From the cell containing the given text, extract its center point as (X, Y) coordinate. 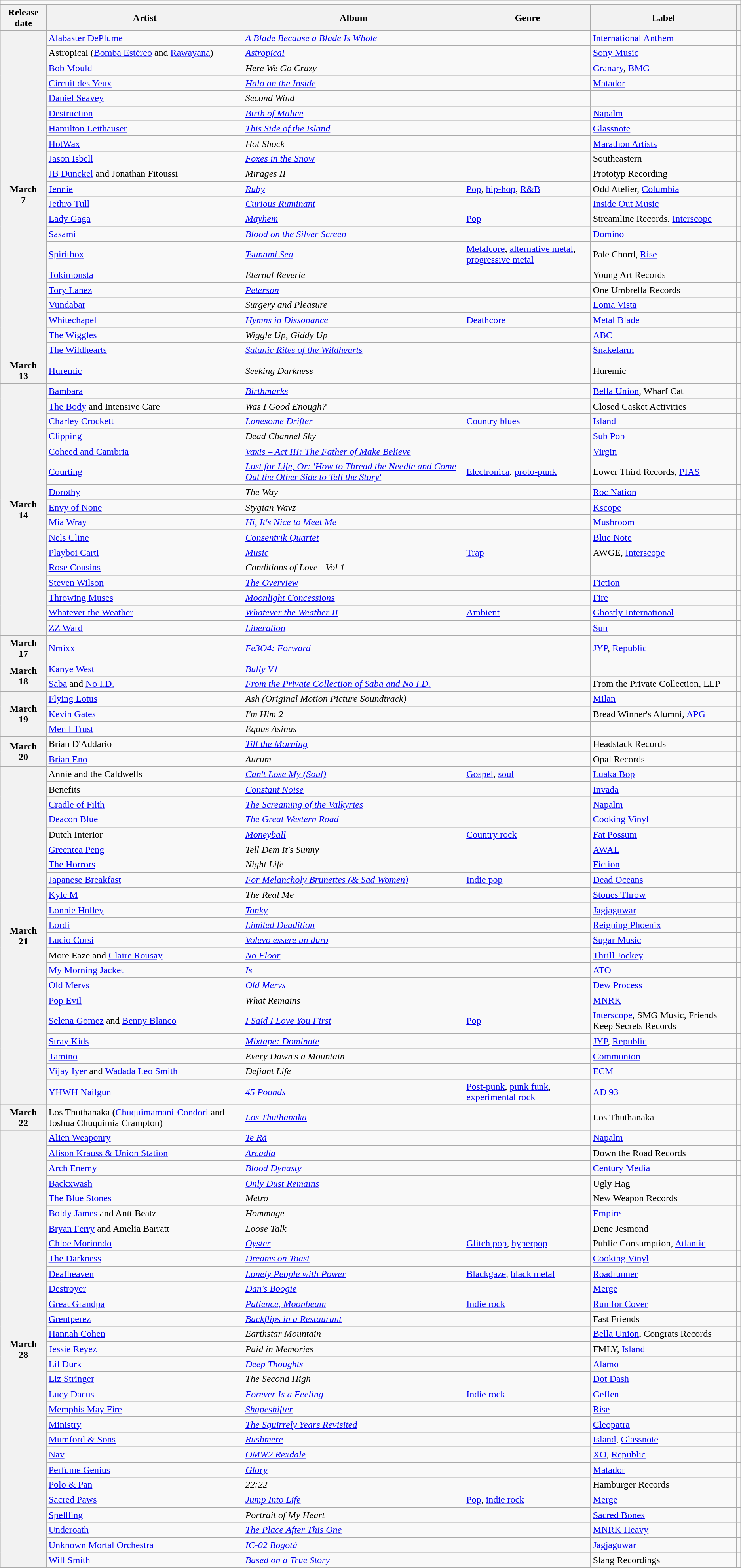
Mumford & Sons (145, 1439)
Memphis May Fire (145, 1409)
Japanese Breakfast (145, 880)
Dutch Interior (145, 834)
Bully V1 (354, 669)
Jump Into Life (354, 1500)
Birthmarks (354, 391)
The Wildhearts (145, 350)
Coheed and Cambria (145, 451)
Genre (527, 17)
Country blues (527, 421)
Music (354, 553)
Geffen (663, 1394)
Grentperez (145, 1319)
Pale Chord, Rise (663, 254)
Tonky (354, 910)
Alien Weaponry (145, 1138)
Satanic Rites of the Wildhearts (354, 350)
Only Dust Remains (354, 1183)
Mixtape: Dominate (354, 1041)
Sacred Paws (145, 1500)
Selena Gomez and Benny Blanco (145, 1021)
Peterson (354, 290)
Hannah Cohen (145, 1334)
The Wiggles (145, 335)
Conditions of Love - Vol 1 (354, 568)
Brian Eno (145, 759)
Lust for Life, Or: 'How to Thread the Needle and Come Out the Other Side to Tell the Story' (354, 472)
Thrill Jockey (663, 955)
Loose Talk (354, 1228)
Snakefarm (663, 350)
Headstack Records (663, 744)
For Melancholy Brunettes (& Sad Women) (354, 880)
Interscope, SMG Music, Friends Keep Secrets Records (663, 1021)
MNRK Heavy (663, 1530)
Foxes in the Snow (354, 158)
Slang Recordings (663, 1560)
Alabaster DePlume (145, 38)
Seeking Darkness (354, 371)
Courting (145, 472)
Lordi (145, 925)
Whatever the Weather (145, 613)
Communion (663, 1056)
JB Dunckel and Jonathan Fitoussi (145, 173)
Ghostly International (663, 613)
Nels Cline (145, 537)
Stygian Wavz (354, 507)
The Place After This One (354, 1530)
Luaka Bop (663, 774)
March13 (23, 371)
International Anthem (663, 38)
Portrait of My Heart (354, 1515)
Alison Krauss & Union Station (145, 1153)
Milan (663, 699)
Saba and No I.D. (145, 684)
45 Pounds (354, 1092)
Brian D'Addario (145, 744)
Backxwash (145, 1183)
Earthstar Mountain (354, 1334)
Blood Dynasty (354, 1168)
Arcadia (354, 1153)
Virgin (663, 451)
AD 93 (663, 1092)
Men I Trust (145, 729)
MNRK (663, 1000)
More Eaze and Claire Rousay (145, 955)
Hot Shock (354, 143)
Ash (Original Motion Picture Soundtrack) (354, 699)
March7 (23, 194)
Dead Channel Sky (354, 436)
Oyster (354, 1244)
Label (663, 17)
From the Private Collection of Saba and No I.D. (354, 684)
Greentea Peng (145, 850)
Clipping (145, 436)
Lucio Corsi (145, 940)
The Great Western Road (354, 819)
Great Grandpa (145, 1304)
Lil Durk (145, 1364)
March19 (23, 714)
Can't Lose My (Soul) (354, 774)
Inside Out Music (663, 204)
Based on a True Story (354, 1560)
FMLY, Island (663, 1349)
Spiritbox (145, 254)
Destroyer (145, 1289)
Mayhem (354, 219)
Domino (663, 234)
Post-punk, punk funk, experimental rock (527, 1092)
Tory Lanez (145, 290)
ABC (663, 335)
Down the Road Records (663, 1153)
ECM (663, 1071)
Steven Wilson (145, 583)
Album (354, 17)
No Floor (354, 955)
Bambara (145, 391)
Trap (527, 553)
Bryan Ferry and Amelia Barratt (145, 1228)
Stones Throw (663, 895)
Blood on the Silver Screen (354, 234)
Deathcore (527, 320)
OMW2 Rexdale (354, 1454)
Bella Union, Wharf Cat (663, 391)
Century Media (663, 1168)
Dot Dash (663, 1379)
Hymns in Dissonance (354, 320)
Roc Nation (663, 492)
Chloe Moriondo (145, 1244)
IC-02 Bogotá (354, 1545)
Volevo essere un duro (354, 940)
Eternal Reverie (354, 275)
Granary, BMG (663, 68)
Opal Records (663, 759)
Astropical (354, 53)
Vundabar (145, 305)
Dead Oceans (663, 880)
Surgery and Pleasure (354, 305)
Sony Music (663, 53)
AWGE, Interscope (663, 553)
Marathon Artists (663, 143)
Mirages II (354, 173)
Run for Cover (663, 1304)
Nav (145, 1454)
Lonesome Drifter (354, 421)
AWAL (663, 850)
March28 (23, 1349)
Odd Atelier, Columbia (663, 189)
Electronica, proto-punk (527, 472)
The Second High (354, 1379)
Kyle M (145, 895)
Kanye West (145, 669)
Hamilton Leithauser (145, 128)
Patience, Moonbeam (354, 1304)
Lonely People with Power (354, 1274)
Pop, hip-hop, R&B (527, 189)
Whatever the Weather II (354, 613)
The Blue Stones (145, 1198)
Bob Mould (145, 68)
What Remains (354, 1000)
Aurum (354, 759)
New Weapon Records (663, 1198)
Underoath (145, 1530)
Pop, indie rock (527, 1500)
Island (663, 421)
Public Consumption, Atlantic (663, 1244)
Invada (663, 789)
Birth of Malice (354, 113)
Sun (663, 628)
Every Dawn's a Mountain (354, 1056)
Destruction (145, 113)
Sub Pop (663, 436)
Tell Dem It's Sunny (354, 850)
Curious Ruminant (354, 204)
Daniel Seavey (145, 98)
March20 (23, 752)
Boldy James and Antt Beatz (145, 1213)
Prototyp Recording (663, 173)
The Screaming of the Valkyries (354, 804)
I'm Him 2 (354, 714)
Jennie (145, 189)
Reigning Phoenix (663, 925)
Flying Lotus (145, 699)
Liz Stringer (145, 1379)
Liberation (354, 628)
Glory (354, 1470)
Unknown Mortal Orchestra (145, 1545)
Fat Possum (663, 834)
Blue Note (663, 537)
Country rock (527, 834)
Till the Morning (354, 744)
22:22 (354, 1485)
Tsunami Sea (354, 254)
A Blade Because a Blade Is Whole (354, 38)
Backflips in a Restaurant (354, 1319)
The Horrors (145, 865)
The Squirrely Years Revisited (354, 1424)
Ugly Hag (663, 1183)
Lucy Dacus (145, 1394)
Fast Friends (663, 1319)
Astropical (Bomba Estéreo and Rawayana) (145, 53)
Hamburger Records (663, 1485)
Whitechapel (145, 320)
The Way (354, 492)
The Body and Intensive Care (145, 406)
Tokimonsta (145, 275)
Sasami (145, 234)
Roadrunner (663, 1274)
Blackgaze, black metal (527, 1274)
Ambient (527, 613)
Cleopatra (663, 1424)
Perfume Genius (145, 1470)
Sacred Bones (663, 1515)
Release date (23, 17)
March21 (23, 935)
Here We Go Crazy (354, 68)
Ministry (145, 1424)
Pop Evil (145, 1000)
HotWax (145, 143)
Jethro Tull (145, 204)
Dene Jesmond (663, 1228)
I Said I Love You First (354, 1021)
YHWH Nailgun (145, 1092)
One Umbrella Records (663, 290)
This Side of the Island (354, 128)
The Real Me (354, 895)
Closed Casket Activities (663, 406)
Nmixx (145, 648)
Constant Noise (354, 789)
Deacon Blue (145, 819)
Empire (663, 1213)
My Morning Jacket (145, 970)
Moneyball (354, 834)
Throwing Muses (145, 598)
Limited Deadition (354, 925)
Playboi Carti (145, 553)
The Darkness (145, 1259)
Hommage (354, 1213)
Dan's Boogie (354, 1289)
Bella Union, Congrats Records (663, 1334)
Circuit des Yeux (145, 83)
Rise (663, 1409)
Rose Cousins (145, 568)
Dreams on Toast (354, 1259)
Second Wind (354, 98)
Deafheaven (145, 1274)
Moonlight Concessions (354, 598)
Consentrik Quartet (354, 537)
Glitch pop, hyperpop (527, 1244)
Metro (354, 1198)
Shapeshifter (354, 1409)
Loma Vista (663, 305)
Mia Wray (145, 522)
Was I Good Enough? (354, 406)
Jessie Reyez (145, 1349)
XO, Republic (663, 1454)
Stray Kids (145, 1041)
Fire (663, 598)
Glassnote (663, 128)
From the Private Collection, LLP (663, 684)
The Overview (354, 583)
Is (354, 970)
Will Smith (145, 1560)
Night Life (354, 865)
Southeastern (663, 158)
Charley Crockett (145, 421)
Paid in Memories (354, 1349)
Halo on the Inside (354, 83)
March22 (23, 1118)
Gospel, soul (527, 774)
Lower Third Records, PIAS (663, 472)
Equus Asinus (354, 729)
Vijay Iyer and Wadada Leo Smith (145, 1071)
Te Rā (354, 1138)
Lady Gaga (145, 219)
Hi, It's Nice to Meet Me (354, 522)
Ruby (354, 189)
Streamline Records, Interscope (663, 219)
Kevin Gates (145, 714)
Forever Is a Feeling (354, 1394)
Cradle of Filth (145, 804)
March17 (23, 648)
Benefits (145, 789)
Tamino (145, 1056)
Deep Thoughts (354, 1364)
Los Thuthanaka (Chuquimamani-Condori and Joshua Chuquimia Crampton) (145, 1118)
Wiggle Up, Giddy Up (354, 335)
Fe3O4: Forward (354, 648)
Dorothy (145, 492)
Island, Glassnote (663, 1439)
Alamo (663, 1364)
ZZ Ward (145, 628)
Kscope (663, 507)
Sugar Music (663, 940)
Mushroom (663, 522)
Annie and the Caldwells (145, 774)
March18 (23, 676)
Polo & Pan (145, 1485)
Envy of None (145, 507)
Jason Isbell (145, 158)
Rushmere (354, 1439)
Indie pop (527, 880)
Artist (145, 17)
Metal Blade (663, 320)
Defiant Life (354, 1071)
Arch Enemy (145, 1168)
Spellling (145, 1515)
Metalcore, alternative metal, progressive metal (527, 254)
Lonnie Holley (145, 910)
Dew Process (663, 985)
Vaxis – Act III: The Father of Make Believe (354, 451)
ATO (663, 970)
March14 (23, 509)
Bread Winner's Alumni, APG (663, 714)
Young Art Records (663, 275)
